Identify which cell holds the provided text, then report its [X, Y] central coordinate. 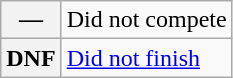
Did not finish [146, 58]
DNF [31, 58]
— [31, 20]
Did not compete [146, 20]
